Determine the [X, Y] coordinate at the center of the cell enclosing the given text.  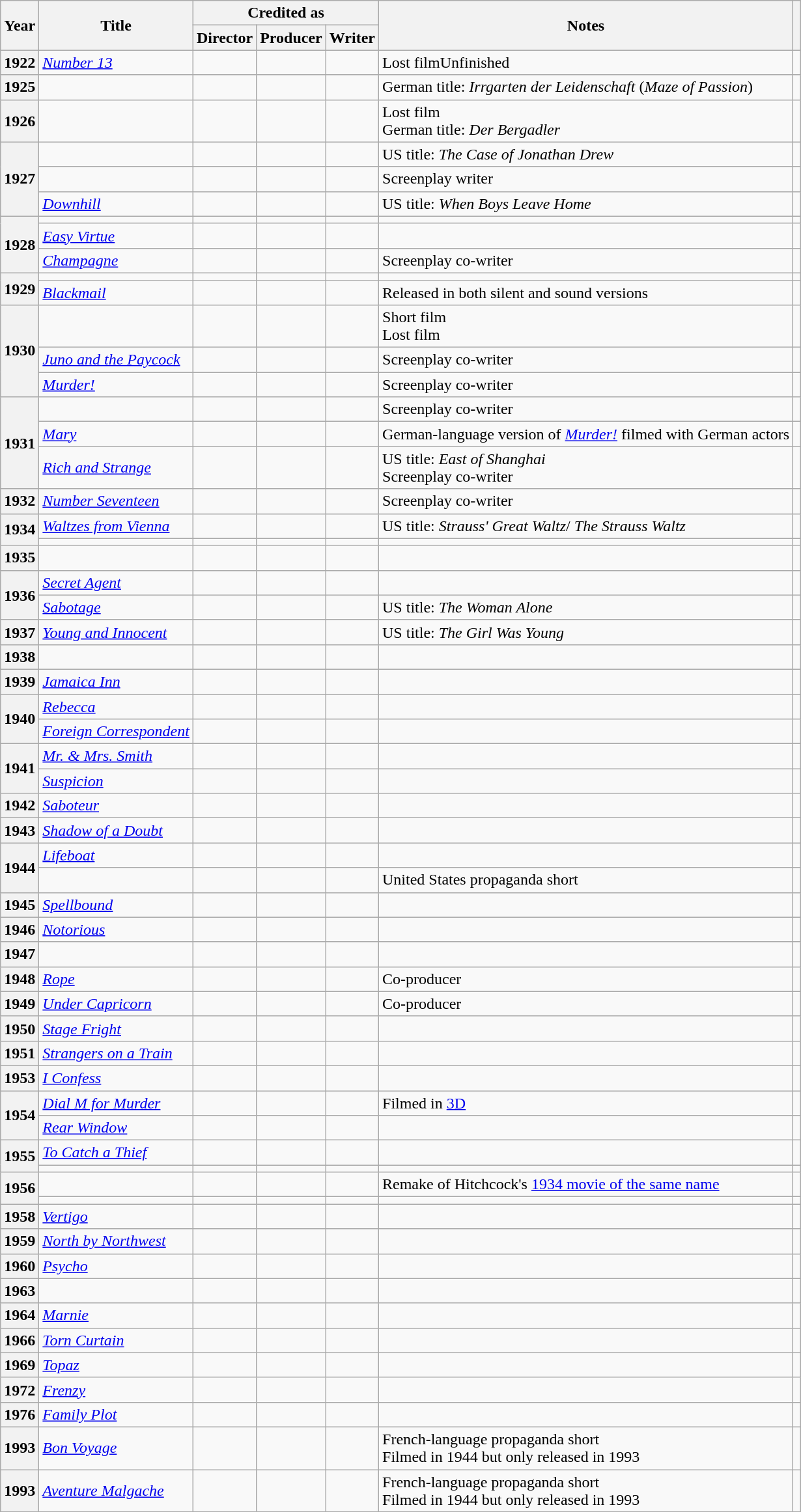
1955 [20, 1156]
Lost filmGerman title: Der Bergadler [586, 121]
1936 [20, 595]
North by Northwest [116, 1241]
Rear Window [116, 1128]
Rope [116, 979]
1948 [20, 979]
1958 [20, 1216]
Shadow of a Doubt [116, 831]
Downhill [116, 204]
US title: When Boys Leave Home [586, 204]
Mr. & Mrs. Smith [116, 756]
Champagne [116, 260]
To Catch a Thief [116, 1153]
Saboteur [116, 806]
1926 [20, 121]
1953 [20, 1078]
1951 [20, 1053]
Released in both silent and sound versions [586, 292]
German-language version of Murder! filmed with German actors [586, 434]
1959 [20, 1241]
1944 [20, 868]
Secret Agent [116, 583]
1960 [20, 1266]
US title: The Case of Jonathan Drew [586, 154]
1976 [20, 1414]
Lost filmUnfinished [586, 62]
Frenzy [116, 1390]
Jamaica Inn [116, 681]
Spellbound [116, 905]
Stage Fright [116, 1028]
Rebecca [116, 706]
1947 [20, 954]
1927 [20, 179]
Notorious [116, 929]
German title: Irrgarten der Leidenschaft (Maze of Passion) [586, 87]
Murder! [116, 385]
1946 [20, 929]
Young and Innocent [116, 632]
1931 [20, 443]
Lifeboat [116, 855]
Credited as [285, 13]
1954 [20, 1116]
Rich and Strange [116, 467]
Producer [292, 38]
Marnie [116, 1315]
1940 [20, 719]
Torn Curtain [116, 1340]
Notes [586, 25]
Strangers on a Train [116, 1053]
1963 [20, 1291]
Remake of Hitchcock's 1934 movie of the same name [586, 1185]
Juno and the Paycock [116, 360]
Year [20, 25]
1945 [20, 905]
1941 [20, 769]
1922 [20, 62]
1950 [20, 1028]
Psycho [116, 1266]
Number Seventeen [116, 501]
Director [224, 38]
Aventure Malgache [116, 1491]
Screenplay writer [586, 179]
Vertigo [116, 1216]
US title: The Woman Alone [586, 607]
1969 [20, 1365]
1966 [20, 1340]
Suspicion [116, 781]
1949 [20, 1004]
Easy Virtue [116, 236]
Dial M for Murder [116, 1103]
Under Capricorn [116, 1004]
Waltzes from Vienna [116, 526]
Writer [352, 38]
1939 [20, 681]
1928 [20, 245]
United States propaganda short [586, 880]
1943 [20, 831]
1934 [20, 530]
1930 [20, 351]
US title: Strauss' Great Waltz/ The Strauss Waltz [586, 526]
Blackmail [116, 292]
1956 [20, 1189]
1942 [20, 806]
1935 [20, 558]
US title: The Girl Was Young [586, 632]
1938 [20, 657]
1925 [20, 87]
Topaz [116, 1365]
1937 [20, 632]
Short filmLost film [586, 327]
Sabotage [116, 607]
1964 [20, 1315]
Family Plot [116, 1414]
1972 [20, 1390]
Number 13 [116, 62]
US title: East of ShanghaiScreenplay co-writer [586, 467]
1929 [20, 289]
Title [116, 25]
1932 [20, 501]
Filmed in 3D [586, 1103]
Bon Voyage [116, 1448]
I Confess [116, 1078]
Mary [116, 434]
Foreign Correspondent [116, 732]
